Find where the given text appears and provide that cell's center as [X, Y] coordinate. 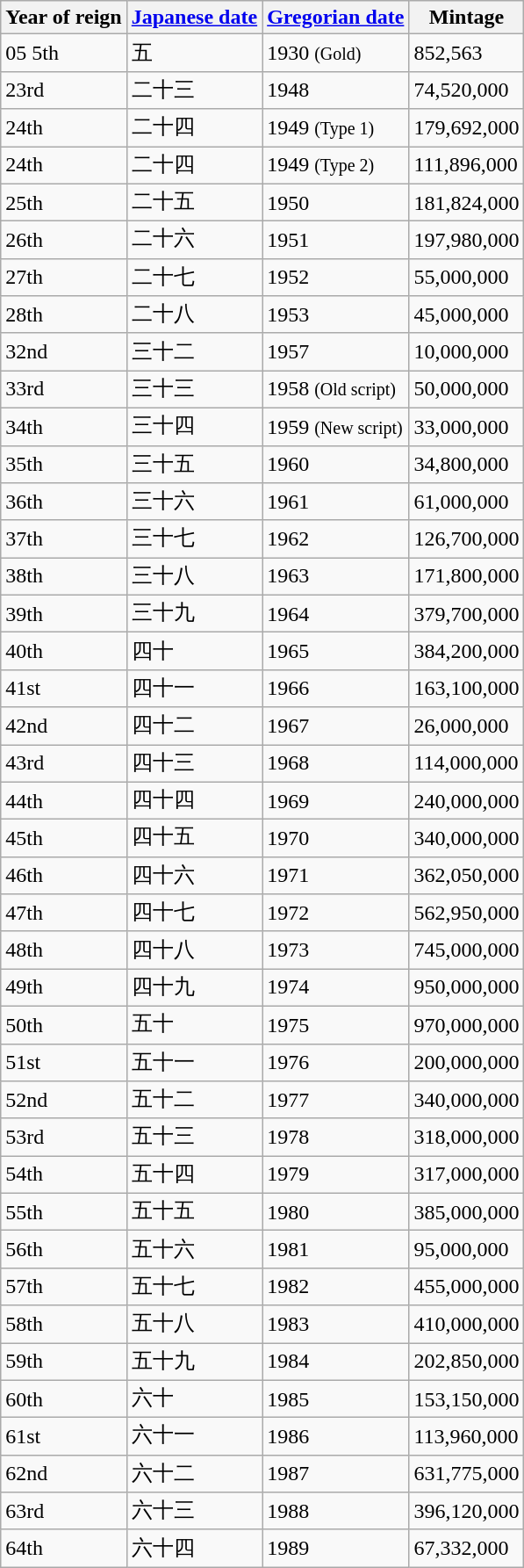
26th [63, 241]
58th [63, 1325]
1982 [335, 1286]
54th [63, 1175]
60th [63, 1398]
二十八 [194, 314]
Mintage [467, 18]
318,000,000 [467, 1137]
二十五 [194, 202]
74,520,000 [467, 90]
10,000,000 [467, 351]
1963 [335, 576]
25th [63, 202]
384,200,000 [467, 652]
396,120,000 [467, 1511]
362,050,000 [467, 875]
317,000,000 [467, 1175]
五十二 [194, 1100]
1969 [335, 801]
五十八 [194, 1325]
四十四 [194, 801]
61st [63, 1437]
181,824,000 [467, 202]
三十九 [194, 613]
26,000,000 [467, 726]
970,000,000 [467, 1024]
49th [63, 987]
六十 [194, 1398]
Gregorian date [335, 18]
51st [63, 1063]
197,980,000 [467, 241]
1979 [335, 1175]
410,000,000 [467, 1325]
四十七 [194, 914]
35th [63, 464]
745,000,000 [467, 950]
1949 (Type 2) [335, 165]
1961 [335, 502]
1953 [335, 314]
1959 (New script) [335, 427]
62nd [63, 1474]
三十四 [194, 427]
45,000,000 [467, 314]
1972 [335, 914]
三十七 [194, 539]
四十八 [194, 950]
631,775,000 [467, 1474]
05 5th [63, 53]
Year of reign [63, 18]
1958 (Old script) [335, 390]
1976 [335, 1063]
111,896,000 [467, 165]
53rd [63, 1137]
32nd [63, 351]
113,960,000 [467, 1437]
1970 [335, 838]
33,000,000 [467, 427]
41st [63, 689]
59th [63, 1362]
200,000,000 [467, 1063]
240,000,000 [467, 801]
1964 [335, 613]
126,700,000 [467, 539]
562,950,000 [467, 914]
五十三 [194, 1137]
五十四 [194, 1175]
1967 [335, 726]
四十二 [194, 726]
1978 [335, 1137]
1950 [335, 202]
46th [63, 875]
179,692,000 [467, 128]
45th [63, 838]
67,332,000 [467, 1548]
950,000,000 [467, 987]
1983 [335, 1325]
五十 [194, 1024]
47th [63, 914]
852,563 [467, 53]
34th [63, 427]
1962 [335, 539]
Japanese date [194, 18]
六十三 [194, 1511]
1965 [335, 652]
202,850,000 [467, 1362]
六十一 [194, 1437]
379,700,000 [467, 613]
114,000,000 [467, 764]
四十 [194, 652]
五十七 [194, 1286]
1971 [335, 875]
五 [194, 53]
55,000,000 [467, 278]
1957 [335, 351]
四十一 [194, 689]
52nd [63, 1100]
38th [63, 576]
1987 [335, 1474]
1989 [335, 1548]
二十三 [194, 90]
五十一 [194, 1063]
三十六 [194, 502]
27th [63, 278]
二十七 [194, 278]
385,000,000 [467, 1212]
1988 [335, 1511]
1980 [335, 1212]
1984 [335, 1362]
1975 [335, 1024]
43rd [63, 764]
39th [63, 613]
1973 [335, 950]
六十二 [194, 1474]
455,000,000 [467, 1286]
1951 [335, 241]
28th [63, 314]
57th [63, 1286]
40th [63, 652]
四十六 [194, 875]
1948 [335, 90]
二十六 [194, 241]
三十五 [194, 464]
三十二 [194, 351]
56th [63, 1249]
153,150,000 [467, 1398]
六十四 [194, 1548]
1966 [335, 689]
1952 [335, 278]
42nd [63, 726]
23rd [63, 90]
三十三 [194, 390]
1968 [335, 764]
五十九 [194, 1362]
55th [63, 1212]
四十五 [194, 838]
50th [63, 1024]
1985 [335, 1398]
1977 [335, 1100]
三十八 [194, 576]
44th [63, 801]
64th [63, 1548]
50,000,000 [467, 390]
37th [63, 539]
1974 [335, 987]
48th [63, 950]
163,100,000 [467, 689]
63rd [63, 1511]
1960 [335, 464]
四十三 [194, 764]
1949 (Type 1) [335, 128]
1930 (Gold) [335, 53]
四十九 [194, 987]
61,000,000 [467, 502]
五十五 [194, 1212]
171,800,000 [467, 576]
34,800,000 [467, 464]
33rd [63, 390]
1986 [335, 1437]
95,000,000 [467, 1249]
36th [63, 502]
五十六 [194, 1249]
1981 [335, 1249]
